From the cell containing the given text, extract its center point as [X, Y] coordinate. 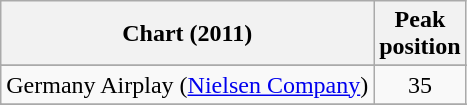
Peakposition [420, 34]
35 [420, 85]
Germany Airplay (Nielsen Company) [188, 85]
Chart (2011) [188, 34]
